For the text-containing cell, return its midpoint in [x, y] coordinate format. 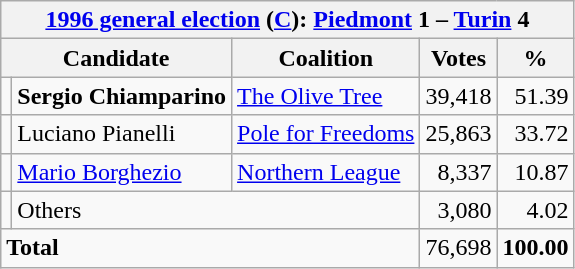
3,080 [458, 210]
Others [216, 210]
8,337 [458, 172]
51.39 [536, 96]
Mario Borghezio [122, 172]
1996 general election (C): Piedmont 1 – Turin 4 [288, 20]
Coalition [326, 58]
Votes [458, 58]
Candidate [116, 58]
Pole for Freedoms [326, 134]
10.87 [536, 172]
39,418 [458, 96]
Luciano Pianelli [122, 134]
4.02 [536, 210]
Total [210, 248]
25,863 [458, 134]
The Olive Tree [326, 96]
Northern League [326, 172]
Sergio Chiamparino [122, 96]
% [536, 58]
76,698 [458, 248]
100.00 [536, 248]
33.72 [536, 134]
